For the text-containing cell, return its midpoint in [x, y] coordinate format. 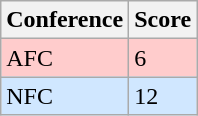
Conference [65, 20]
6 [163, 58]
Score [163, 20]
NFC [65, 96]
12 [163, 96]
AFC [65, 58]
